Find where the given text appears and provide that cell's center as [x, y] coordinate. 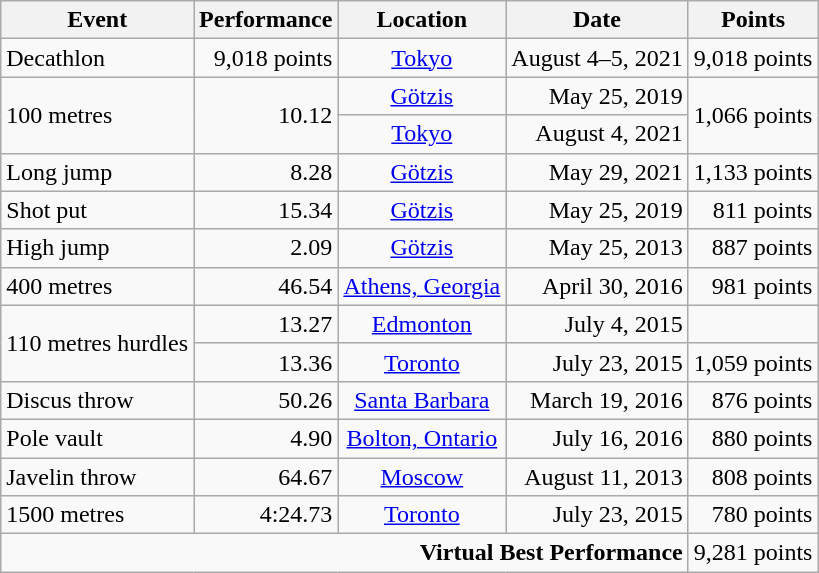
Performance [266, 20]
8.28 [266, 172]
981 points [753, 286]
4.90 [266, 438]
August 11, 2013 [597, 477]
March 19, 2016 [597, 400]
15.34 [266, 210]
1500 metres [98, 515]
August 4–5, 2021 [597, 58]
880 points [753, 438]
August 4, 2021 [597, 134]
1,133 points [753, 172]
780 points [753, 515]
1,059 points [753, 362]
Pole vault [98, 438]
Edmonton [422, 324]
10.12 [266, 115]
876 points [753, 400]
Virtual Best Performance [344, 553]
Points [753, 20]
April 30, 2016 [597, 286]
100 metres [98, 115]
13.36 [266, 362]
Location [422, 20]
Bolton, Ontario [422, 438]
46.54 [266, 286]
July 4, 2015 [597, 324]
Long jump [98, 172]
Decathlon [98, 58]
1,066 points [753, 115]
High jump [98, 248]
Discus throw [98, 400]
Date [597, 20]
4:24.73 [266, 515]
July 16, 2016 [597, 438]
Athens, Georgia [422, 286]
Santa Barbara [422, 400]
2.09 [266, 248]
808 points [753, 477]
9,281 points [753, 553]
Moscow [422, 477]
887 points [753, 248]
Javelin throw [98, 477]
400 metres [98, 286]
13.27 [266, 324]
64.67 [266, 477]
May 29, 2021 [597, 172]
110 metres hurdles [98, 343]
May 25, 2013 [597, 248]
Event [98, 20]
Shot put [98, 210]
50.26 [266, 400]
811 points [753, 210]
